Return the (x, y) coordinate for the center point of the cell that contains the specified text.  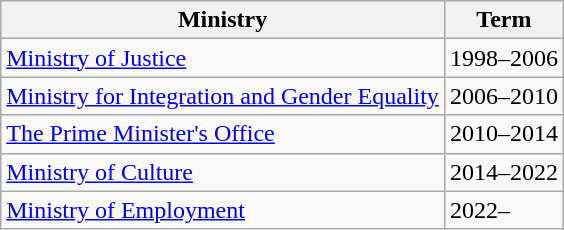
Ministry of Justice (223, 58)
Term (504, 20)
2010–2014 (504, 134)
Ministry of Culture (223, 172)
Ministry of Employment (223, 210)
2014–2022 (504, 172)
2022– (504, 210)
Ministry for Integration and Gender Equality (223, 96)
2006–2010 (504, 96)
Ministry (223, 20)
The Prime Minister's Office (223, 134)
1998–2006 (504, 58)
